Return (x, y) of the center of cell containing provided text 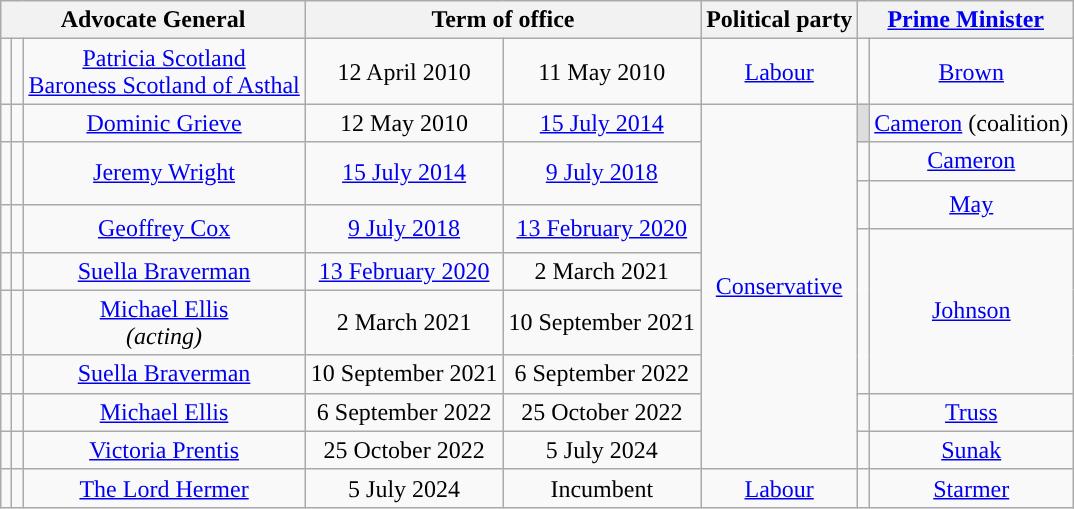
Conservative (780, 286)
Jeremy Wright (164, 173)
Michael Ellis (acting) (164, 322)
Starmer (972, 488)
12 May 2010 (404, 123)
Sunak (972, 450)
12 April 2010 (404, 72)
Victoria Prentis (164, 450)
Geoffrey Cox (164, 228)
Incumbent (602, 488)
Truss (972, 412)
Michael Ellis (164, 412)
Patricia ScotlandBaroness Scotland of Asthal (164, 72)
11 May 2010 (602, 72)
The Lord Hermer (164, 488)
Dominic Grieve (164, 123)
May (972, 204)
Johnson (972, 310)
Brown (972, 72)
Prime Minister (966, 20)
Cameron (coalition) (972, 123)
Political party (780, 20)
Term of office (502, 20)
Advocate General (153, 20)
Cameron (972, 161)
